Extract the (x, y) coordinate from the center of the cell holding the provided text.  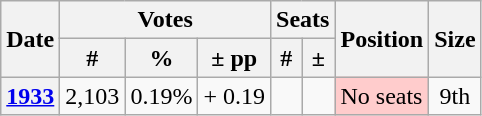
Size (455, 39)
No seats (382, 96)
2,103 (92, 96)
1933 (30, 96)
Position (382, 39)
Date (30, 39)
0.19% (162, 96)
± (318, 58)
Seats (303, 20)
% (162, 58)
+ 0.19 (234, 96)
Votes (166, 20)
9th (455, 96)
± pp (234, 58)
